Return the (X, Y) coordinate for the center point of the cell that contains the specified text.  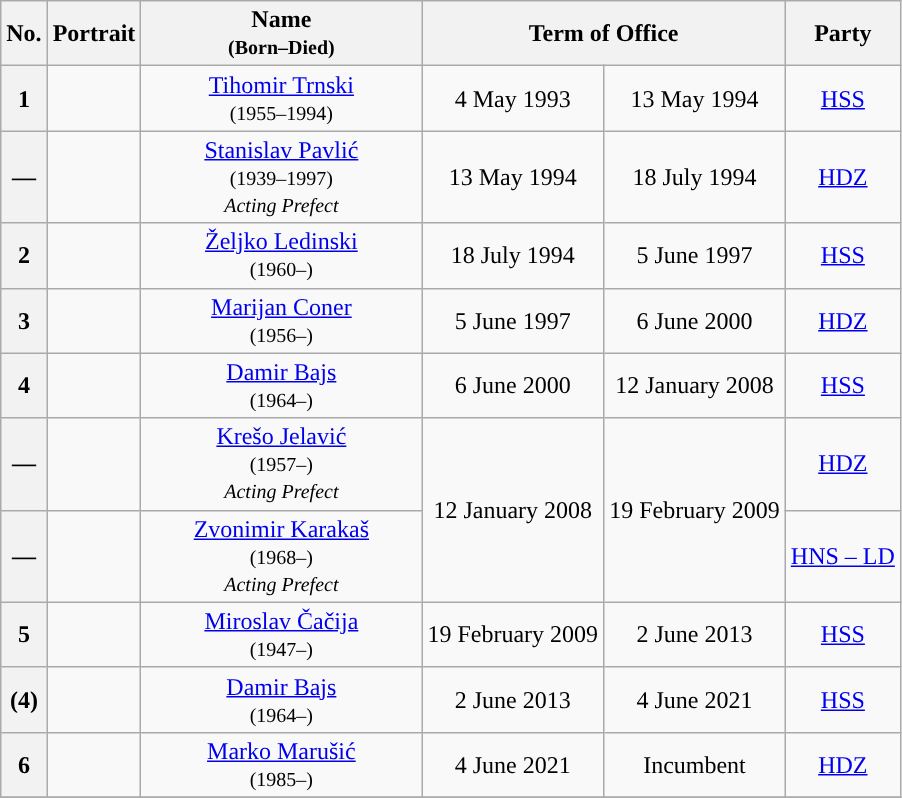
Party (842, 34)
Portrait (94, 34)
4 (24, 386)
Name(Born–Died) (282, 34)
Incumbent (695, 764)
Krešo Jelavić(1957–)Acting Prefect (282, 464)
6 (24, 764)
Term of Office (604, 34)
Miroslav Čačija(1947–) (282, 634)
5 (24, 634)
Stanislav Pavlić(1939–1997)Acting Prefect (282, 177)
No. (24, 34)
Željko Ledinski(1960–) (282, 256)
(4) (24, 700)
Marijan Coner(1956–) (282, 320)
1 (24, 98)
Marko Marušić(1985–) (282, 764)
4 May 1993 (513, 98)
Tihomir Trnski(1955–1994) (282, 98)
2 (24, 256)
Zvonimir Karakaš(1968–)Acting Prefect (282, 556)
HNS – LD (842, 556)
3 (24, 320)
